Locate the cell with the specified text and output its (x, y) center coordinate. 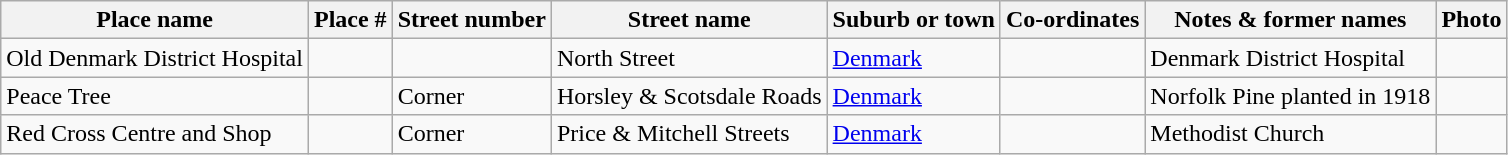
Price & Mitchell Streets (689, 134)
Notes & former names (1290, 20)
Norfolk Pine planted in 1918 (1290, 96)
Co-ordinates (1072, 20)
North Street (689, 58)
Photo (1472, 20)
Old Denmark District Hospital (155, 58)
Street name (689, 20)
Red Cross Centre and Shop (155, 134)
Street number (472, 20)
Suburb or town (914, 20)
Denmark District Hospital (1290, 58)
Place # (350, 20)
Horsley & Scotsdale Roads (689, 96)
Methodist Church (1290, 134)
Place name (155, 20)
Peace Tree (155, 96)
